Locate the cell with the specified text and output its [x, y] center coordinate. 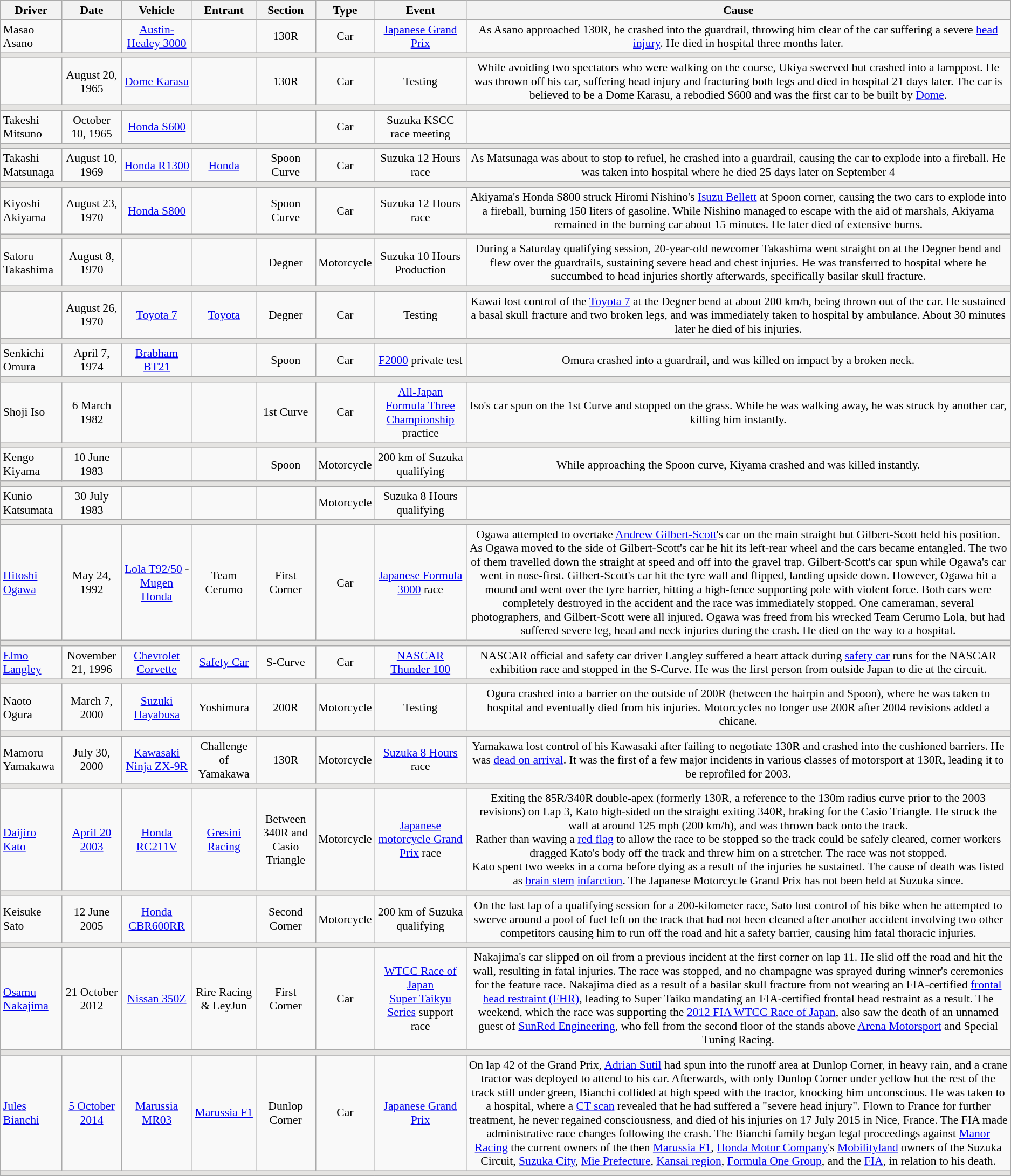
While approaching the Spoon curve, Kiyama crashed and was killed instantly. [739, 465]
Suzuki Hayabusa [156, 707]
Japanese motorcycle Grand Prix race [421, 840]
April 7, 1974 [92, 360]
Toyota [224, 315]
All-Japan Formula Three Championship practice [421, 412]
1st Curve [286, 412]
12 June 2005 [92, 919]
200R [286, 707]
Chevrolet Corvette [156, 662]
Event [421, 10]
Japanese Formula 3000 race [421, 583]
Mamoru Yamakawa [31, 760]
May 24, 1992 [92, 583]
Marussia F1 [224, 1113]
Second Corner [286, 919]
April 20 2003 [92, 840]
Type [345, 10]
S-Curve [286, 662]
Marussia MR03 [156, 1113]
Brabham BT21 [156, 360]
Shoji Iso [31, 412]
August 10, 1969 [92, 165]
Jules Bianchi [31, 1113]
Rire Racing & LeyJun [224, 999]
Honda RC211V [156, 840]
Gresini Racing [224, 840]
Suzuka 8 Hours race [421, 760]
WTCC Race of JapanSuper Taikyu Series support race [421, 999]
6 March 1982 [92, 412]
30 July 1983 [92, 503]
Honda CBR600RR [156, 919]
F2000 private test [421, 360]
Omura crashed into a guardrail, and was killed on impact by a broken neck. [739, 360]
Takashi Matsunaga [31, 165]
Kengo Kiyama [31, 465]
Between 340R and Casio Triangle [286, 840]
Challenge of Yamakawa [224, 760]
Masao Asano [31, 37]
Lola T92/50 - Mugen Honda [156, 583]
Kunio Katsumata [31, 503]
Safety Car [224, 662]
21 October 2012 [92, 999]
Section [286, 10]
July 30, 2000 [92, 760]
Yoshimura [224, 707]
Elmo Langley [31, 662]
August 23, 1970 [92, 210]
Driver [31, 10]
Vehicle [156, 10]
Honda R1300 [156, 165]
Suzuka 10 Hours Production [421, 263]
Daijiro Kato [31, 840]
Senkichi Omura [31, 360]
Entrant [224, 10]
Dunlop Corner [286, 1113]
Cause [739, 10]
Nissan 350Z [156, 999]
August 8, 1970 [92, 263]
Dome Karasu [156, 82]
Honda S800 [156, 210]
March 7, 2000 [92, 707]
Osamu Nakajima [31, 999]
Team Cerumo [224, 583]
10 June 1983 [92, 465]
Honda [224, 165]
Hitoshi Ogawa [31, 583]
5 October 2014 [92, 1113]
Kiyoshi Akiyama [31, 210]
August 20, 1965 [92, 82]
August 26, 1970 [92, 315]
Suzuka KSCC race meeting [421, 127]
Iso's car spun on the 1st Curve and stopped on the grass. While he was walking away, he was struck by another car, killing him instantly. [739, 412]
Toyota 7 [156, 315]
Honda S600 [156, 127]
Takeshi Mitsuno [31, 127]
Satoru Takashima [31, 263]
Keisuke Sato [31, 919]
Naoto Ogura [31, 707]
October 10, 1965 [92, 127]
Austin-Healey 3000 [156, 37]
Date [92, 10]
Suzuka 8 Hours qualifying [421, 503]
Kawasaki Ninja ZX-9R [156, 760]
NASCAR Thunder 100 [421, 662]
November 21, 1996 [92, 662]
